Scan for the cell matching the given text and deliver its (x, y) coordinate at center. 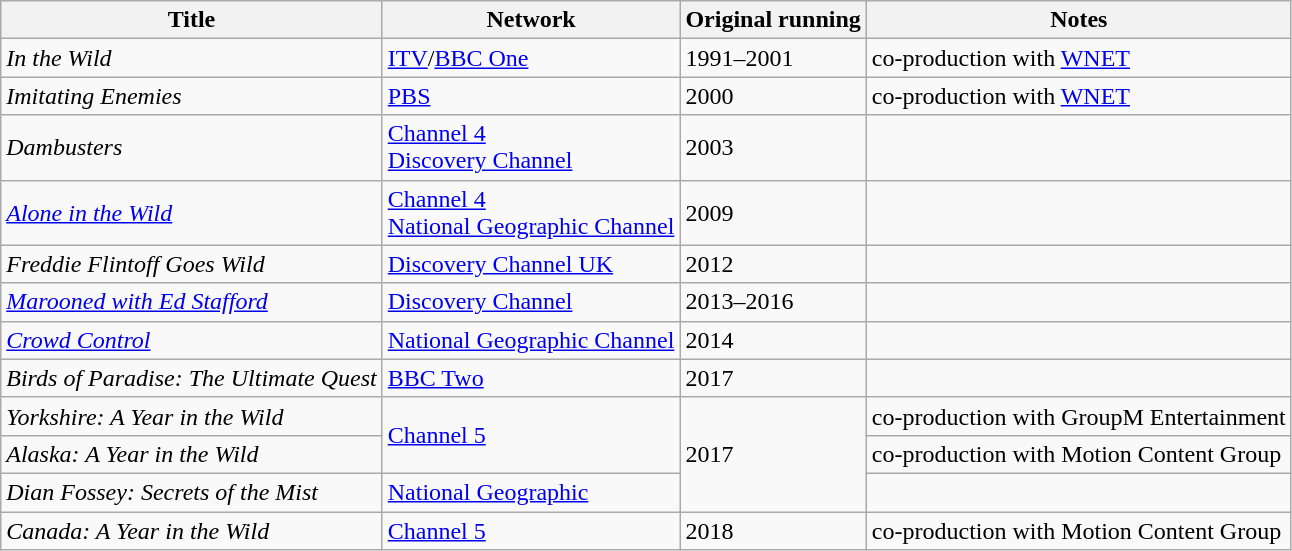
Discovery Channel UK (531, 264)
Alone in the Wild (192, 212)
In the Wild (192, 58)
co-production with GroupM Entertainment (1078, 416)
2009 (773, 212)
Dambusters (192, 148)
2000 (773, 96)
Yorkshire: A Year in the Wild (192, 416)
2014 (773, 340)
Notes (1078, 20)
Discovery Channel (531, 302)
National Geographic (531, 492)
2012 (773, 264)
Marooned with Ed Stafford (192, 302)
2003 (773, 148)
Channel 4National Geographic Channel (531, 212)
Imitating Enemies (192, 96)
2018 (773, 531)
National Geographic Channel (531, 340)
BBC Two (531, 378)
Crowd Control (192, 340)
Original running (773, 20)
Canada: A Year in the Wild (192, 531)
Birds of Paradise: The Ultimate Quest (192, 378)
ITV/BBC One (531, 58)
Channel 4Discovery Channel (531, 148)
PBS (531, 96)
Alaska: A Year in the Wild (192, 454)
Network (531, 20)
Freddie Flintoff Goes Wild (192, 264)
Dian Fossey: Secrets of the Mist (192, 492)
Title (192, 20)
2013–2016 (773, 302)
1991–2001 (773, 58)
